Output the [X, Y] coordinate of the center of the cell containing the given text.  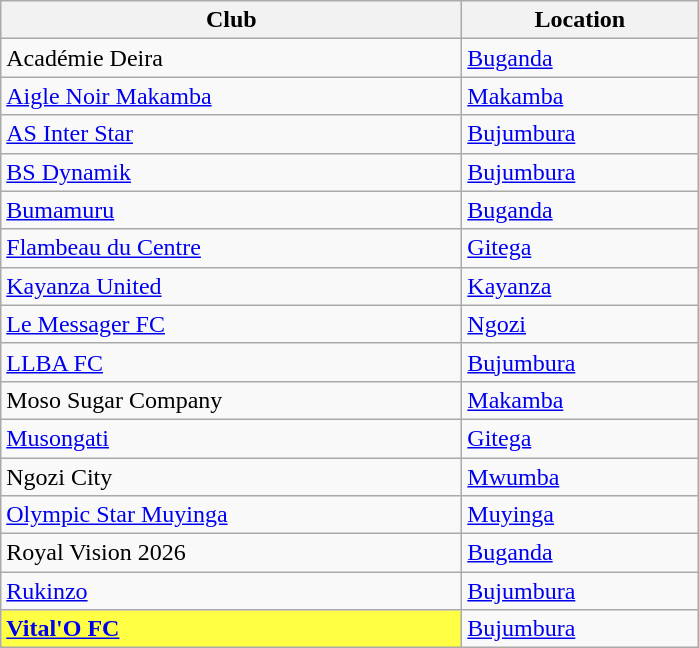
Ngozi City [232, 477]
Muyinga [580, 515]
BS Dynamik [232, 172]
AS Inter Star [232, 134]
Flambeau du Centre [232, 248]
Moso Sugar Company [232, 400]
Rukinzo [232, 591]
Ngozi [580, 324]
Kayanza United [232, 286]
Location [580, 20]
Mwumba [580, 477]
Le Messager FC [232, 324]
Vital'O FC [232, 629]
Aigle Noir Makamba [232, 96]
Kayanza [580, 286]
Olympic Star Muyinga [232, 515]
Bumamuru [232, 210]
Musongati [232, 438]
LLBA FC [232, 362]
Club [232, 20]
Royal Vision 2026 [232, 553]
Académie Deira [232, 58]
